Identify which cell holds the provided text, then report its [X, Y] central coordinate. 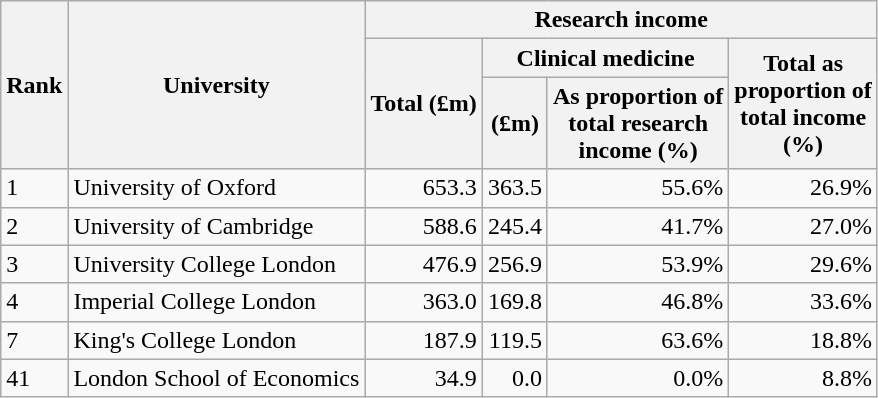
46.8% [638, 302]
0.0% [638, 378]
Total (£m) [424, 104]
Imperial College London [216, 302]
University [216, 85]
As proportion of total researchincome (%) [638, 123]
27.0% [804, 226]
55.6% [638, 188]
King's College London [216, 340]
(£m) [514, 123]
187.9 [424, 340]
363.5 [514, 188]
41 [34, 378]
41.7% [638, 226]
1 [34, 188]
Clinical medicine [605, 58]
245.4 [514, 226]
653.3 [424, 188]
169.8 [514, 302]
University of Oxford [216, 188]
University College London [216, 264]
63.6% [638, 340]
2 [34, 226]
476.9 [424, 264]
588.6 [424, 226]
18.8% [804, 340]
4 [34, 302]
8.8% [804, 378]
Total asproportion oftotal income(%) [804, 104]
University of Cambridge [216, 226]
Rank [34, 85]
0.0 [514, 378]
256.9 [514, 264]
3 [34, 264]
London School of Economics [216, 378]
34.9 [424, 378]
119.5 [514, 340]
33.6% [804, 302]
26.9% [804, 188]
29.6% [804, 264]
53.9% [638, 264]
363.0 [424, 302]
7 [34, 340]
Research income [622, 20]
